Locate the cell with the specified text and output its [x, y] center coordinate. 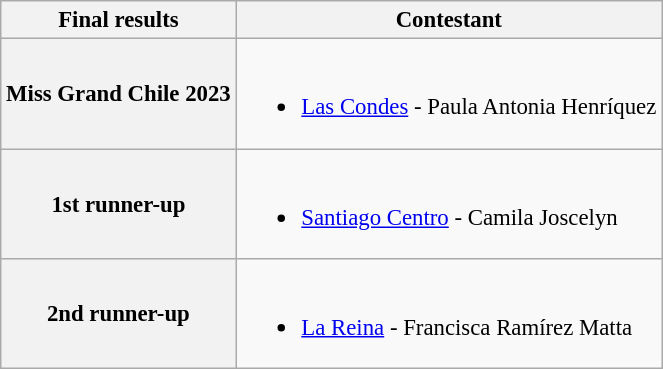
2nd runner-up [118, 314]
Final results [118, 20]
Las Condes - Paula Antonia Henríquez [449, 94]
La Reina - Francisca Ramírez Matta [449, 314]
Contestant [449, 20]
Miss Grand Chile 2023 [118, 94]
Santiago Centro - Camila Joscelyn [449, 204]
1st runner-up [118, 204]
